Scan for the cell matching the given text and deliver its [x, y] coordinate at center. 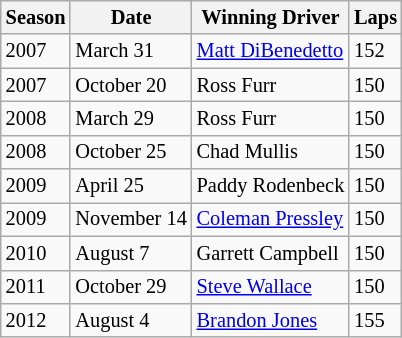
152 [376, 51]
155 [376, 320]
2012 [36, 320]
Laps [376, 17]
March 31 [130, 51]
March 29 [130, 118]
August 4 [130, 320]
April 25 [130, 186]
Coleman Pressley [270, 219]
August 7 [130, 253]
Matt DiBenedetto [270, 51]
2010 [36, 253]
2011 [36, 287]
Season [36, 17]
Steve Wallace [270, 287]
Chad Mullis [270, 152]
Winning Driver [270, 17]
Brandon Jones [270, 320]
October 20 [130, 85]
Date [130, 17]
Paddy Rodenbeck [270, 186]
November 14 [130, 219]
Garrett Campbell [270, 253]
October 29 [130, 287]
October 25 [130, 152]
